Return the (X, Y) coordinate for the center point of the cell that contains the specified text.  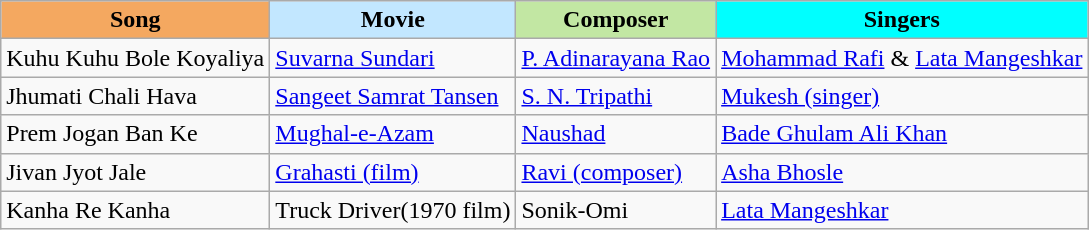
P. Adinarayana Rao (616, 58)
Singers (902, 20)
Bade Ghulam Ali Khan (902, 134)
Sangeet Samrat Tansen (393, 96)
Kuhu Kuhu Bole Koyaliya (136, 58)
Song (136, 20)
Suvarna Sundari (393, 58)
Jhumati Chali Hava (136, 96)
Sonik-Omi (616, 210)
Ravi (composer) (616, 172)
Truck Driver(1970 film) (393, 210)
S. N. Tripathi (616, 96)
Prem Jogan Ban Ke (136, 134)
Movie (393, 20)
Lata Mangeshkar (902, 210)
Jivan Jyot Jale (136, 172)
Mohammad Rafi & Lata Mangeshkar (902, 58)
Mukesh (singer) (902, 96)
Naushad (616, 134)
Mughal-e-Azam (393, 134)
Grahasti (film) (393, 172)
Asha Bhosle (902, 172)
Composer (616, 20)
Kanha Re Kanha (136, 210)
